Determine the (x, y) coordinate at the center of the cell enclosing the given text.  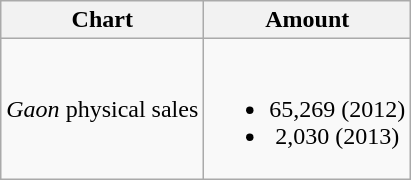
Amount (308, 20)
Gaon physical sales (102, 109)
65,269 (2012)2,030 (2013) (308, 109)
Chart (102, 20)
